Output the [x, y] coordinate of the center of the cell containing the given text.  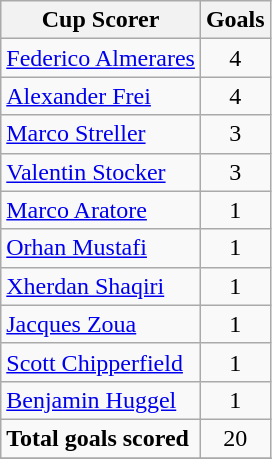
Valentin Stocker [101, 172]
Goals [235, 20]
Cup Scorer [101, 20]
Total goals scored [101, 438]
Alexander Frei [101, 96]
Marco Aratore [101, 210]
Scott Chipperfield [101, 362]
Jacques Zoua [101, 324]
Marco Streller [101, 134]
Federico Almerares [101, 58]
Xherdan Shaqiri [101, 286]
Benjamin Huggel [101, 400]
20 [235, 438]
Orhan Mustafi [101, 248]
